Pinpoint the cell where the given text exists, returning its [x, y] midpoint coordinate. 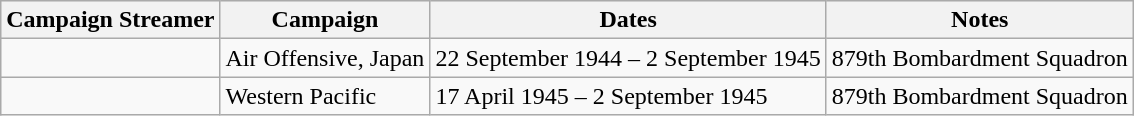
Dates [628, 20]
17 April 1945 – 2 September 1945 [628, 96]
Western Pacific [325, 96]
Campaign [325, 20]
Air Offensive, Japan [325, 58]
22 September 1944 – 2 September 1945 [628, 58]
Notes [980, 20]
Campaign Streamer [110, 20]
